Scan for the cell matching the given text and deliver its (x, y) coordinate at center. 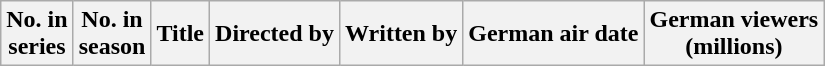
No. inseason (112, 34)
German air date (554, 34)
Written by (400, 34)
German viewers(millions) (734, 34)
Directed by (275, 34)
No. inseries (37, 34)
Title (180, 34)
